Identify which cell holds the provided text, then report its (X, Y) central coordinate. 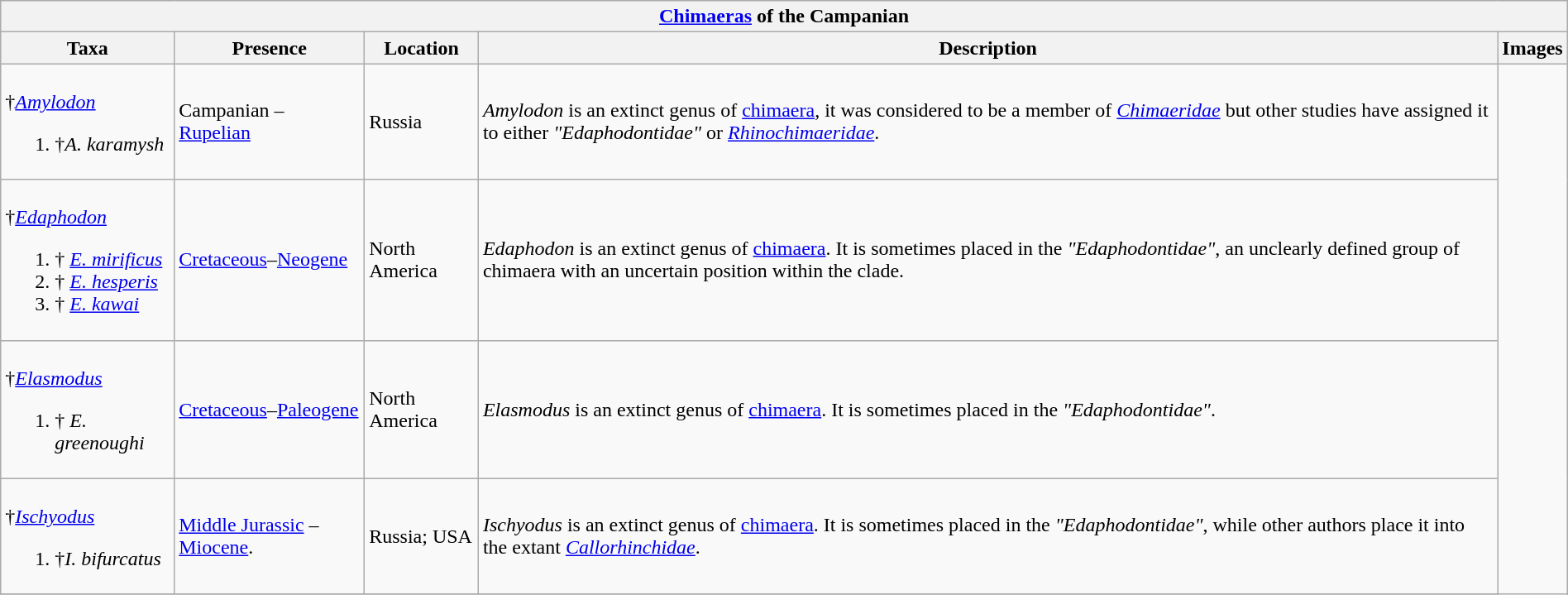
Russia; USA (422, 536)
Middle Jurassic – Miocene. (270, 536)
†Amylodon†A. karamysh (88, 122)
Russia (422, 122)
†Ischyodus†I. bifurcatus (88, 536)
Elasmodus is an extinct genus of chimaera. It is sometimes placed in the "Edaphodontidae". (987, 409)
†Edaphodon† E. mirificus† E. hesperis† E. kawai (88, 260)
Description (987, 48)
†Elasmodus† E. greenoughi (88, 409)
Cretaceous–Paleogene (270, 409)
Presence (270, 48)
Campanian – Rupelian (270, 122)
Location (422, 48)
Chimaeras of the Campanian (784, 17)
Images (1532, 48)
Cretaceous–Neogene (270, 260)
Taxa (88, 48)
